Detect which cell encompasses the target text, then output its [x, y] center coordinate. 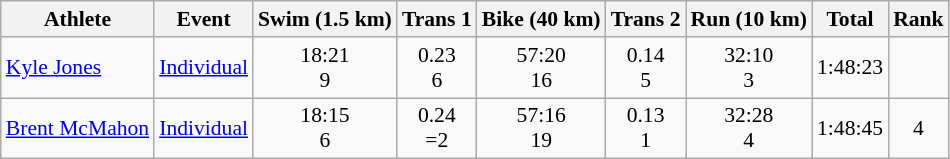
Athlete [78, 19]
0.236 [437, 68]
57:2016 [542, 68]
Bike (40 km) [542, 19]
Rank [918, 19]
1:48:45 [850, 128]
0.145 [646, 68]
Trans 2 [646, 19]
Total [850, 19]
Kyle Jones [78, 68]
18:219 [325, 68]
18:156 [325, 128]
Event [204, 19]
4 [918, 128]
0.24=2 [437, 128]
32:10 3 [749, 68]
32:28 4 [749, 128]
Trans 1 [437, 19]
Swim (1.5 km) [325, 19]
57:1619 [542, 128]
Run (10 km) [749, 19]
1:48:23 [850, 68]
Brent McMahon [78, 128]
0.131 [646, 128]
